Determine the [x, y] coordinate at the center of the cell enclosing the given text.  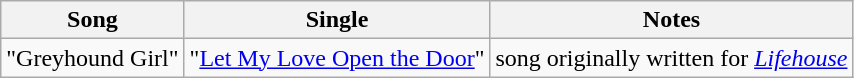
"Let My Love Open the Door" [337, 58]
"Greyhound Girl" [92, 58]
Single [337, 20]
song originally written for Lifehouse [672, 58]
Song [92, 20]
Notes [672, 20]
